Find where the given text appears and provide that cell's center as [X, Y] coordinate. 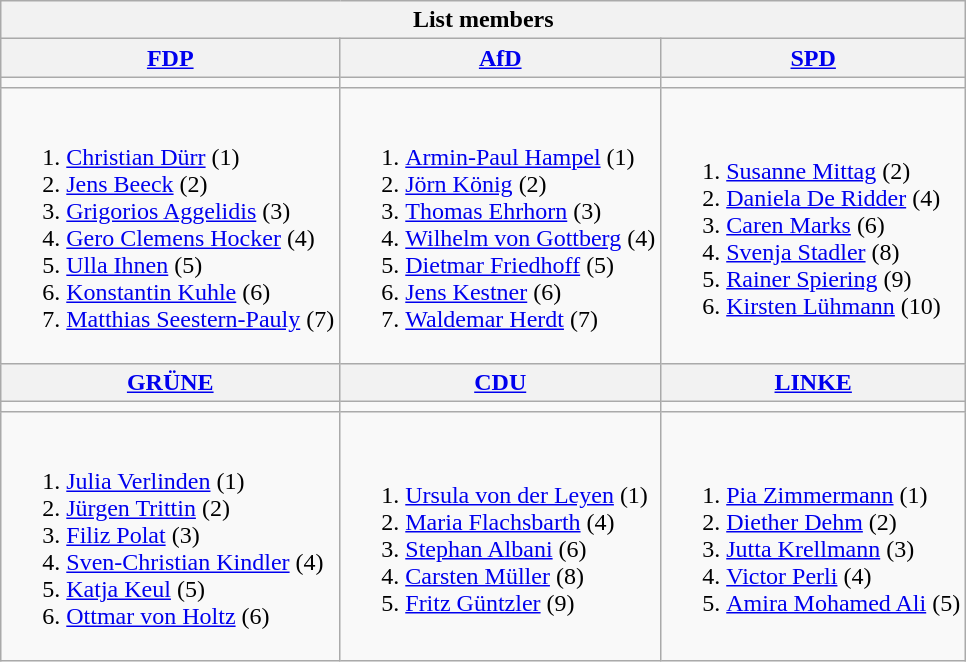
Ursula von der Leyen (1)Maria Flachsbarth (4)Stephan Albani (6)Carsten Müller (8)Fritz Güntzler (9) [500, 536]
SPD [814, 58]
Julia Verlinden (1)Jürgen Trittin (2)Filiz Polat (3)Sven-Christian Kindler (4)Katja Keul (5)Ottmar von Holtz (6) [170, 536]
List members [484, 20]
CDU [500, 382]
GRÜNE [170, 382]
Susanne Mittag (2)Daniela De Ridder (4)Caren Marks (6)Svenja Stadler (8)Rainer Spiering (9)Kirsten Lühmann (10) [814, 226]
AfD [500, 58]
Armin-Paul Hampel (1)Jörn König (2)Thomas Ehrhorn (3)Wilhelm von Gottberg (4)Dietmar Friedhoff (5)Jens Kestner (6)Waldemar Herdt (7) [500, 226]
Pia Zimmermann (1)Diether Dehm (2)Jutta Krellmann (3)Victor Perli (4)Amira Mohamed Ali (5) [814, 536]
Christian Dürr (1)Jens Beeck (2)Grigorios Aggelidis (3)Gero Clemens Hocker (4)Ulla Ihnen (5)Konstantin Kuhle (6)Matthias Seestern-Pauly (7) [170, 226]
FDP [170, 58]
LINKE [814, 382]
